From the cell containing the given text, extract its center point as [X, Y] coordinate. 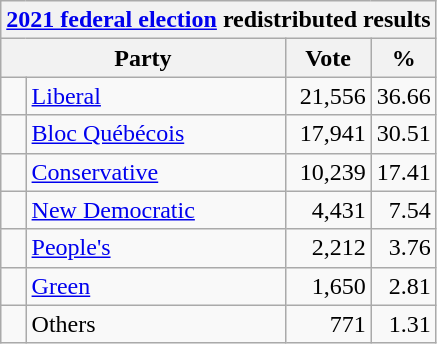
1.31 [404, 324]
7.54 [404, 210]
Conservative [156, 172]
1,650 [328, 286]
People's [156, 248]
2,212 [328, 248]
771 [328, 324]
Liberal [156, 96]
4,431 [328, 210]
Others [156, 324]
17.41 [404, 172]
17,941 [328, 134]
Green [156, 286]
3.76 [404, 248]
36.66 [404, 96]
Vote [328, 58]
New Democratic [156, 210]
21,556 [328, 96]
2021 federal election redistributed results [218, 20]
Party [143, 58]
10,239 [328, 172]
30.51 [404, 134]
2.81 [404, 286]
Bloc Québécois [156, 134]
% [404, 58]
